Search for the cell housing the specified text and yield its [X, Y] center coordinate. 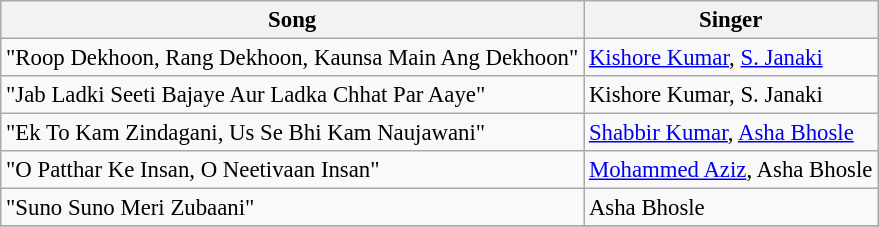
"O Patthar Ke Insan, O Neetivaan Insan" [292, 170]
"Ek To Kam Zindagani, Us Se Bhi Kam Naujawani" [292, 133]
Song [292, 20]
Shabbir Kumar, Asha Bhosle [731, 133]
"Roop Dekhoon, Rang Dekhoon, Kaunsa Main Ang Dekhoon" [292, 58]
Asha Bhosle [731, 208]
Mohammed Aziz, Asha Bhosle [731, 170]
"Jab Ladki Seeti Bajaye Aur Ladka Chhat Par Aaye" [292, 95]
"Suno Suno Meri Zubaani" [292, 208]
Singer [731, 20]
